Return [x, y] of the center of cell containing provided text 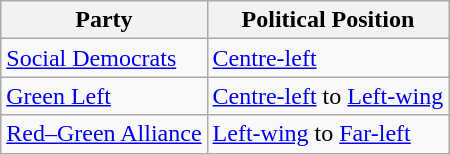
Political Position [328, 20]
Social Democrats [104, 58]
Red–Green Alliance [104, 134]
Centre-left to Left-wing [328, 96]
Green Left [104, 96]
Centre-left [328, 58]
Left-wing to Far-left [328, 134]
Party [104, 20]
